Search for the cell housing the specified text and yield its (x, y) center coordinate. 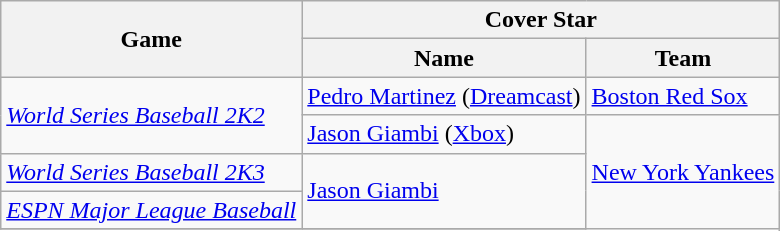
ESPN Major League Baseball (152, 210)
Cover Star (541, 20)
Jason Giambi (Xbox) (444, 134)
Name (444, 58)
Jason Giambi (444, 191)
Pedro Martinez (Dreamcast) (444, 96)
World Series Baseball 2K3 (152, 172)
World Series Baseball 2K2 (152, 115)
Team (683, 58)
Boston Red Sox (683, 96)
New York Yankees (683, 172)
Game (152, 39)
